Locate the cell with the specified text and output its [X, Y] center coordinate. 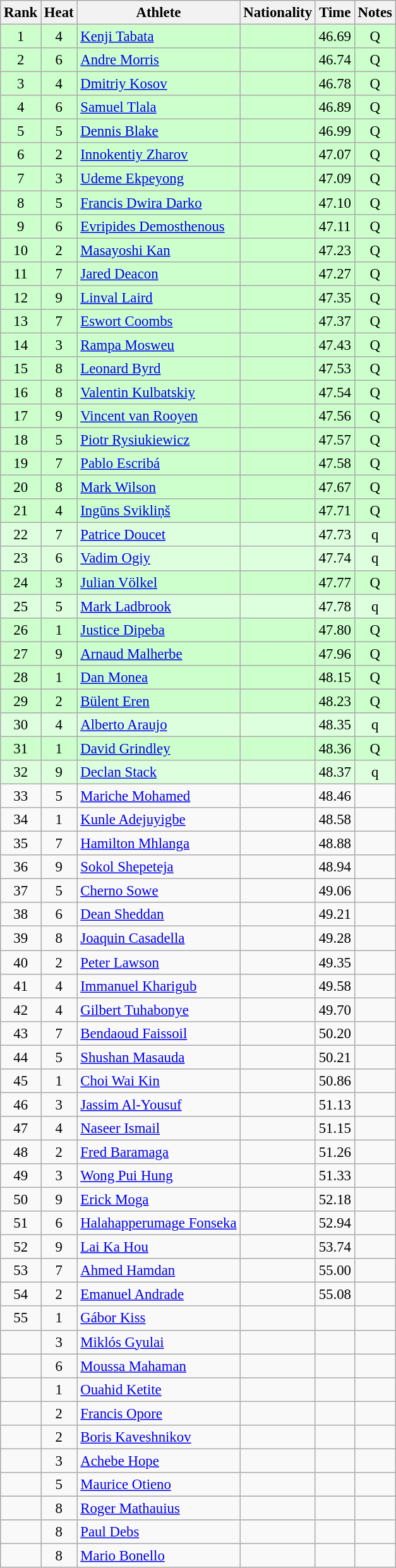
34 [21, 820]
Mario Bonello [159, 1556]
14 [21, 345]
24 [21, 582]
48.15 [335, 678]
Lai Ka Hou [159, 1247]
47.23 [335, 250]
49.21 [335, 915]
Innokentiy Zharov [159, 155]
28 [21, 678]
David Grindley [159, 748]
Arnaud Malherbe [159, 654]
Justice Dipeba [159, 630]
49.35 [335, 962]
47.35 [335, 297]
Hamilton Mhlanga [159, 844]
12 [21, 297]
Shushan Masauda [159, 1057]
Gilbert Tuhabonye [159, 1010]
46.99 [335, 131]
Fred Baramaga [159, 1152]
47.71 [335, 511]
Athlete [159, 13]
41 [21, 986]
48.88 [335, 844]
46.69 [335, 37]
16 [21, 392]
47.56 [335, 416]
Mark Wilson [159, 488]
Linval Laird [159, 297]
45 [21, 1081]
47.77 [335, 582]
47.37 [335, 321]
47.43 [335, 345]
32 [21, 772]
47.27 [335, 273]
Pablo Escribá [159, 464]
52 [21, 1247]
Kunle Adejuyigbe [159, 820]
54 [21, 1295]
26 [21, 630]
Maurice Otieno [159, 1485]
48.36 [335, 748]
Piotr Rysiukiewicz [159, 440]
50.20 [335, 1033]
47 [21, 1128]
Valentin Kulbatskiy [159, 392]
Miklós Gyulai [159, 1342]
Nationality [278, 13]
Vadim Ogiy [159, 559]
Paul Debs [159, 1532]
18 [21, 440]
53.74 [335, 1247]
Dan Monea [159, 678]
Declan Stack [159, 772]
20 [21, 488]
51.13 [335, 1104]
36 [21, 867]
48.58 [335, 820]
52.18 [335, 1200]
19 [21, 464]
50.21 [335, 1057]
Peter Lawson [159, 962]
Mariche Mohamed [159, 796]
Andre Morris [159, 60]
47.10 [335, 203]
Ingūns Svikliņš [159, 511]
23 [21, 559]
Julian Völkel [159, 582]
Heat [59, 13]
Emanuel Andrade [159, 1295]
53 [21, 1271]
Dean Sheddan [159, 915]
50 [21, 1200]
47.96 [335, 654]
11 [21, 273]
49.58 [335, 986]
51.26 [335, 1152]
48.37 [335, 772]
49.06 [335, 891]
27 [21, 654]
47.09 [335, 179]
47.53 [335, 369]
Patrice Doucet [159, 535]
Francis Opore [159, 1413]
Ouahid Ketite [159, 1389]
Dmitriy Kosov [159, 84]
29 [21, 701]
17 [21, 416]
47.57 [335, 440]
55.00 [335, 1271]
37 [21, 891]
Choi Wai Kin [159, 1081]
44 [21, 1057]
47.80 [335, 630]
Immanuel Kharigub [159, 986]
47.78 [335, 606]
51 [21, 1223]
Time [335, 13]
31 [21, 748]
33 [21, 796]
Alberto Araujo [159, 725]
47.67 [335, 488]
47.58 [335, 464]
52.94 [335, 1223]
Francis Dwira Darko [159, 203]
40 [21, 962]
Halahapperumage Fonseka [159, 1223]
43 [21, 1033]
42 [21, 1010]
Moussa Mahaman [159, 1366]
Rampa Mosweu [159, 345]
39 [21, 938]
Erick Moga [159, 1200]
Samuel Tlala [159, 107]
55 [21, 1319]
48 [21, 1152]
Roger Mathauius [159, 1508]
48.94 [335, 867]
22 [21, 535]
49.28 [335, 938]
25 [21, 606]
47.73 [335, 535]
47.74 [335, 559]
49.70 [335, 1010]
47.54 [335, 392]
Wong Pui Hung [159, 1176]
48.46 [335, 796]
Sokol Shepeteja [159, 867]
Eswort Coombs [159, 321]
Joaquin Casadella [159, 938]
48.35 [335, 725]
30 [21, 725]
21 [21, 511]
Mark Ladbrook [159, 606]
46.89 [335, 107]
Jassim Al-Yousuf [159, 1104]
Masayoshi Kan [159, 250]
Ahmed Hamdan [159, 1271]
Evripides Demosthenous [159, 226]
Gábor Kiss [159, 1319]
49 [21, 1176]
Dennis Blake [159, 131]
15 [21, 369]
47.07 [335, 155]
48.23 [335, 701]
Rank [21, 13]
Udeme Ekpeyong [159, 179]
46.78 [335, 84]
Leonard Byrd [159, 369]
Achebe Hope [159, 1461]
46 [21, 1104]
47.11 [335, 226]
51.33 [335, 1176]
Kenji Tabata [159, 37]
38 [21, 915]
50.86 [335, 1081]
55.08 [335, 1295]
Boris Kaveshnikov [159, 1437]
46.74 [335, 60]
Cherno Sowe [159, 891]
51.15 [335, 1128]
Jared Deacon [159, 273]
Vincent van Rooyen [159, 416]
13 [21, 321]
35 [21, 844]
Notes [375, 13]
Naseer Ismail [159, 1128]
10 [21, 250]
Bendaoud Faissoil [159, 1033]
Bülent Eren [159, 701]
